Pinpoint the cell where the given text exists, returning its (x, y) midpoint coordinate. 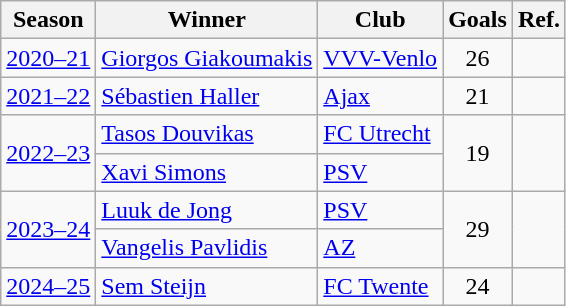
2021–22 (48, 96)
29 (478, 229)
FC Twente (380, 286)
FC Utrecht (380, 134)
Sébastien Haller (207, 96)
2023–24 (48, 229)
Ref. (538, 20)
Goals (478, 20)
24 (478, 286)
19 (478, 153)
2022–23 (48, 153)
2020–21 (48, 58)
Vangelis Pavlidis (207, 248)
Luuk de Jong (207, 210)
Season (48, 20)
AZ (380, 248)
26 (478, 58)
Club (380, 20)
VVV-Venlo (380, 58)
Sem Steijn (207, 286)
Ajax (380, 96)
Tasos Douvikas (207, 134)
Xavi Simons (207, 172)
Winner (207, 20)
21 (478, 96)
2024–25 (48, 286)
Giorgos Giakoumakis (207, 58)
